Search for the cell housing the specified text and yield its (x, y) center coordinate. 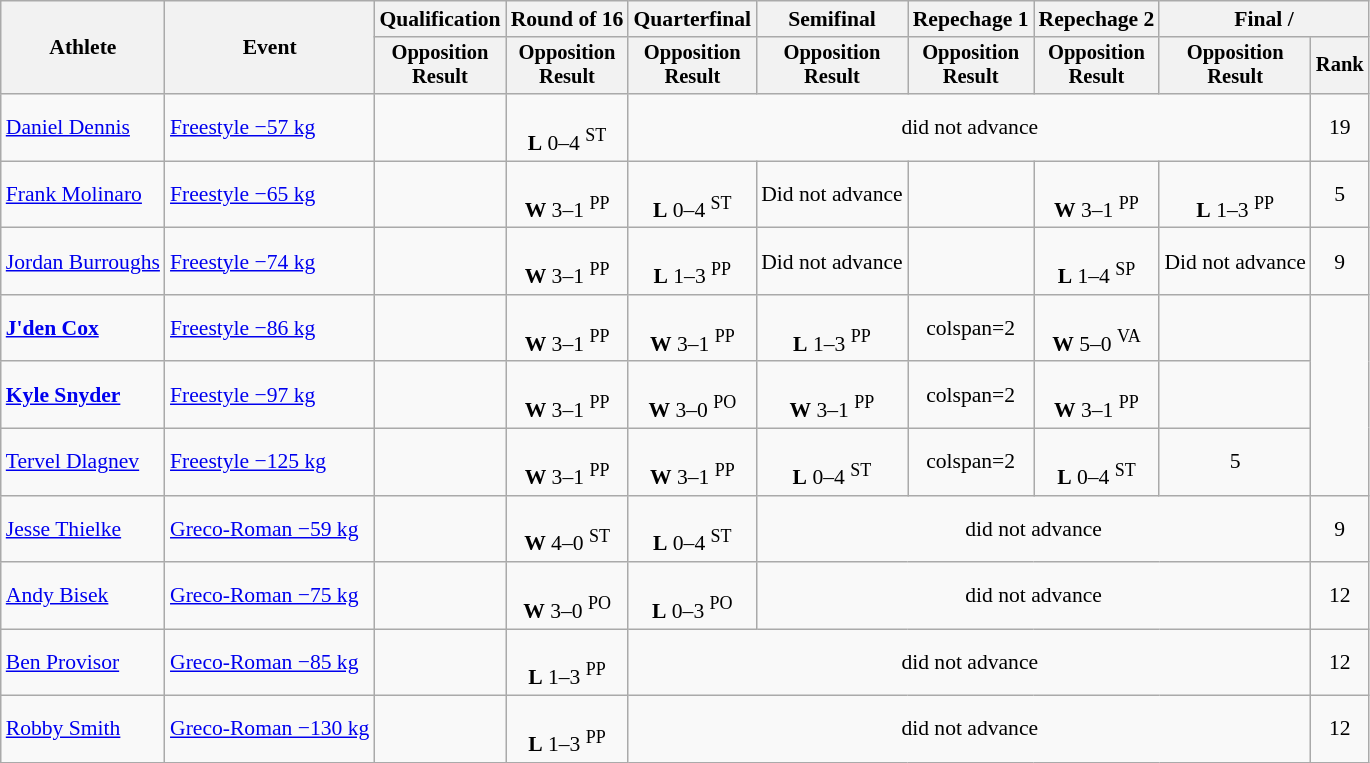
Event (270, 48)
Andy Bisek (83, 596)
Freestyle −97 kg (270, 396)
W 4–0 ST (568, 528)
Jesse Thielke (83, 528)
Daniel Dennis (83, 128)
Freestyle −74 kg (270, 262)
Freestyle −86 kg (270, 328)
Greco-Roman −75 kg (270, 596)
Qualification (440, 19)
Semifinal (832, 19)
Ben Provisor (83, 662)
Freestyle −125 kg (270, 462)
Robby Smith (83, 730)
Round of 16 (568, 19)
Repechage 2 (1097, 19)
Repechage 1 (971, 19)
Kyle Snyder (83, 396)
Freestyle −65 kg (270, 194)
Greco-Roman −59 kg (270, 528)
Rank (1340, 66)
Frank Molinaro (83, 194)
W 5–0 VA (1097, 328)
Tervel Dlagnev (83, 462)
L 0–3 PO (692, 596)
19 (1340, 128)
L 1–4 SP (1097, 262)
Greco-Roman −130 kg (270, 730)
Final / (1264, 19)
Greco-Roman −85 kg (270, 662)
Athlete (83, 48)
J'den Cox (83, 328)
Jordan Burroughs (83, 262)
Freestyle −57 kg (270, 128)
Quarterfinal (692, 19)
